Capture the cell that displays the provided text and extract its [x, y] central coordinate. 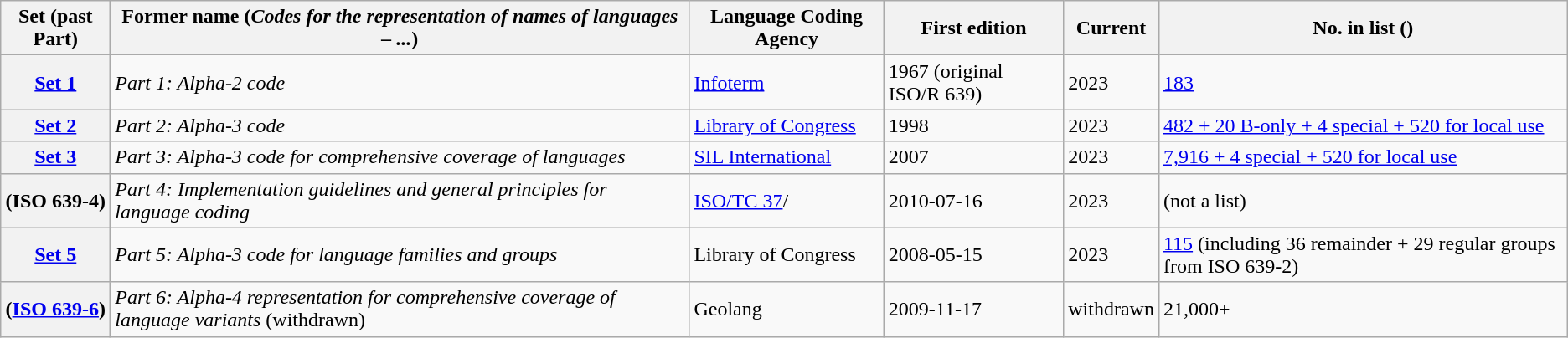
(ISO 639-6) [55, 310]
115 (including 36 remainder + 29 regular groups from ISO 639-2) [1363, 254]
2007 [973, 157]
Part 4: Implementation guidelines and general principles for language coding [400, 201]
Infoterm [787, 82]
7,916 + 4 special + 520 for local use [1363, 157]
Set 1 [55, 82]
Set 2 [55, 125]
2009-11-17 [973, 310]
Language Coding Agency [787, 28]
Part 2: Alpha-3 code [400, 125]
2008-05-15 [973, 254]
Set 3 [55, 157]
1967 (original ISO/R 639) [973, 82]
2010-07-16 [973, 201]
Former name (Codes for the representation of names of languages – ...) [400, 28]
183 [1363, 82]
Part 3: Alpha-3 code for comprehensive coverage of languages [400, 157]
482 + 20 B-only + 4 special + 520 for local use [1363, 125]
No. in list () [1363, 28]
SIL International [787, 157]
ISO/TC 37/ [787, 201]
Current [1112, 28]
Part 5: Alpha-3 code for language families and groups [400, 254]
(ISO 639-4) [55, 201]
21,000+ [1363, 310]
withdrawn [1112, 310]
Geolang [787, 310]
1998 [973, 125]
Part 1: Alpha-2 code [400, 82]
First edition [973, 28]
Part 6: Alpha-4 representation for comprehensive coverage of language variants (withdrawn) [400, 310]
Set 5 [55, 254]
(not a list) [1363, 201]
Set (past Part) [55, 28]
